Search for the cell housing the specified text and yield its [x, y] center coordinate. 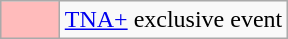
TNA+ exclusive event [174, 20]
